Output the [x, y] coordinate of the center of the cell containing the given text.  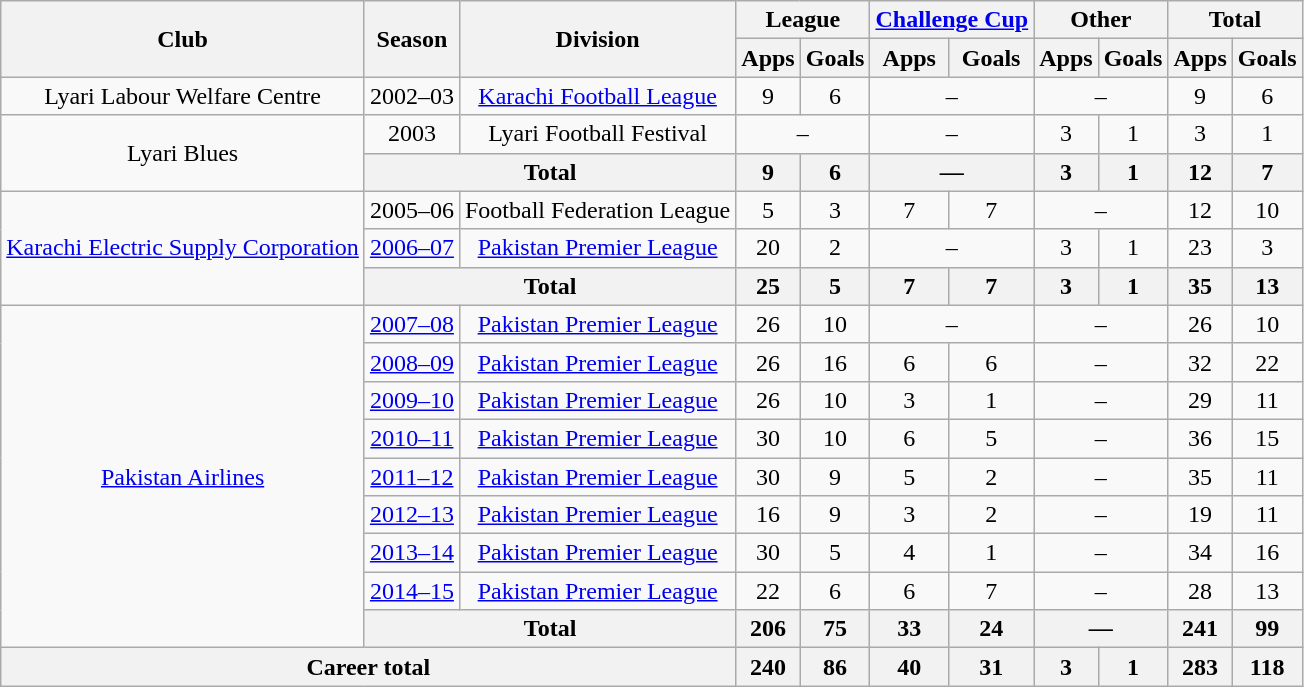
Pakistan Airlines [183, 476]
Other [1101, 20]
2009–10 [412, 400]
25 [768, 286]
23 [1200, 248]
4 [910, 553]
2008–09 [412, 362]
2003 [412, 134]
League [803, 20]
Challenge Cup [952, 20]
20 [768, 248]
86 [835, 667]
2006–07 [412, 248]
Karachi Football League [597, 96]
206 [768, 629]
40 [910, 667]
240 [768, 667]
Karachi Electric Supply Corporation [183, 248]
Football Federation League [597, 210]
2010–11 [412, 438]
2005–06 [412, 210]
Career total [368, 667]
19 [1200, 515]
241 [1200, 629]
15 [1267, 438]
31 [992, 667]
Lyari Blues [183, 153]
2011–12 [412, 477]
33 [910, 629]
36 [1200, 438]
29 [1200, 400]
Lyari Football Festival [597, 134]
Lyari Labour Welfare Centre [183, 96]
Season [412, 39]
118 [1267, 667]
2007–08 [412, 324]
Club [183, 39]
34 [1200, 553]
2014–15 [412, 591]
Division [597, 39]
24 [992, 629]
283 [1200, 667]
2013–14 [412, 553]
2012–13 [412, 515]
32 [1200, 362]
28 [1200, 591]
75 [835, 629]
2002–03 [412, 96]
99 [1267, 629]
